For the text-containing cell, return its midpoint in [X, Y] coordinate format. 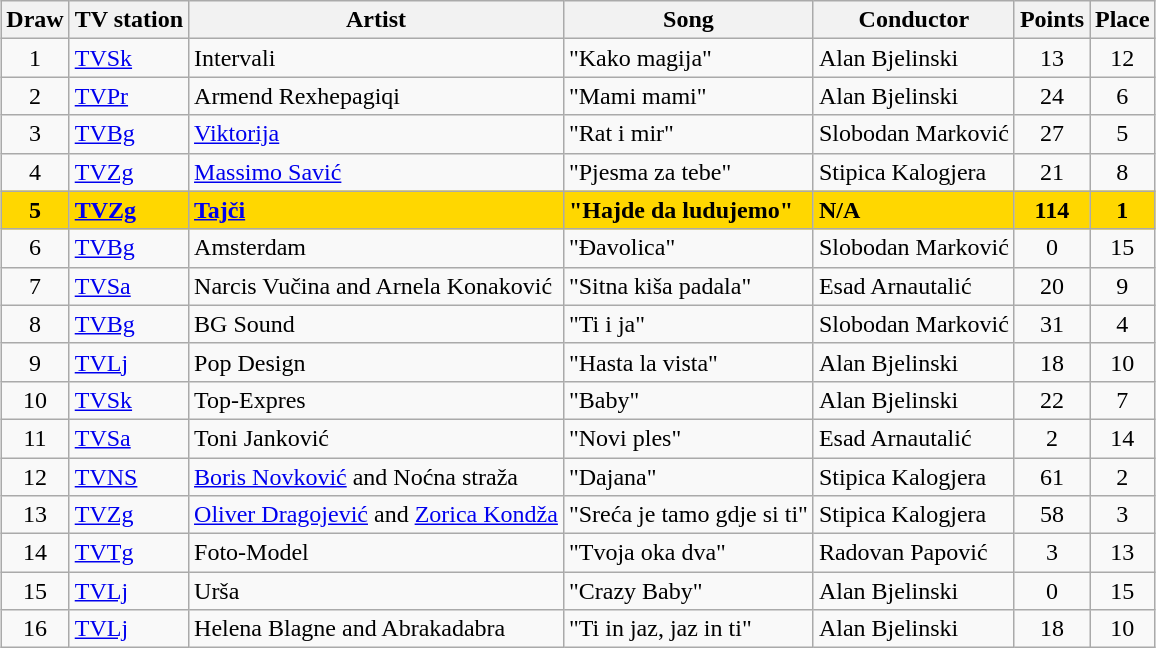
"Hajde da ludujemo" [688, 210]
21 [1052, 172]
"Pjesma za tebe" [688, 172]
Song [688, 20]
Pop Design [376, 362]
22 [1052, 400]
Radovan Papović [914, 553]
Urša [376, 591]
31 [1052, 324]
"Dajana" [688, 477]
"Hasta la vista" [688, 362]
"Sitna kiša padala" [688, 286]
"Crazy Baby" [688, 591]
TVTg [128, 553]
Massimo Savić [376, 172]
Top-Expres [376, 400]
20 [1052, 286]
Oliver Dragojević and Zorica Kondža [376, 515]
Artist [376, 20]
11 [35, 438]
"Mami mami" [688, 96]
Intervali [376, 58]
"Novi ples" [688, 438]
Draw [35, 20]
"Đavolica" [688, 248]
Amsterdam [376, 248]
58 [1052, 515]
"Ti i ja" [688, 324]
Boris Novković and Noćna straža [376, 477]
Place [1123, 20]
N/A [914, 210]
Armend Rexhepagiqi [376, 96]
BG Sound [376, 324]
Viktorija [376, 134]
Conductor [914, 20]
Tajči [376, 210]
TV station [128, 20]
Narcis Vučina and Arnela Konaković [376, 286]
Foto-Model [376, 553]
16 [35, 629]
Helena Blagne and Abrakadabra [376, 629]
Points [1052, 20]
TVPr [128, 96]
24 [1052, 96]
"Sreća je tamo gdje si ti" [688, 515]
"Rat i mir" [688, 134]
TVNS [128, 477]
"Baby" [688, 400]
114 [1052, 210]
"Ti in jaz, jaz in ti" [688, 629]
"Kako magija" [688, 58]
61 [1052, 477]
"Tvoja oka dva" [688, 553]
27 [1052, 134]
Toni Janković [376, 438]
